Capture the cell that displays the provided text and extract its (x, y) central coordinate. 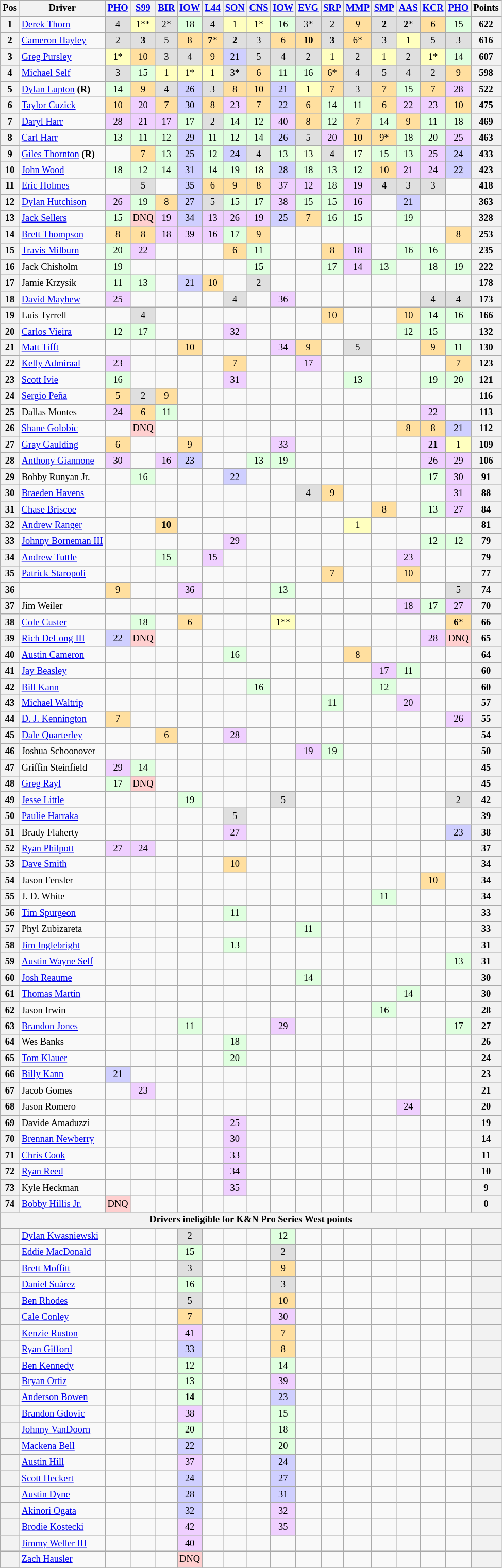
418 (486, 186)
Austin Hill (62, 1462)
67 (10, 1091)
SRP (332, 8)
616 (486, 41)
Rich DeLong III (62, 639)
113 (486, 412)
116 (486, 397)
Carlos Vieira (62, 332)
463 (486, 138)
112 (486, 429)
Wes Banks (62, 1043)
Johnny VanDoorn (62, 1430)
166 (486, 315)
Dylan Lupton (R) (62, 90)
Carl Harr (62, 138)
61 (10, 994)
Paulie Harraka (62, 816)
Chase Briscoe (62, 509)
253 (486, 235)
Johnny Borneman III (62, 542)
71 (10, 1156)
Shane Golobic (62, 429)
Brandon Gdovic (62, 1413)
Jack Sellers (62, 218)
BIR (166, 8)
51 (10, 832)
Bobby Hillis Jr. (62, 1204)
Jamie Krzysik (62, 283)
58 (10, 946)
Kyle Heckman (62, 1188)
Scott Ivie (62, 380)
Phyl Zubizareta (62, 929)
121 (486, 380)
46 (10, 752)
Ben Rhodes (62, 1301)
Jack Chisholm (62, 267)
Pos (10, 8)
Michael Waltrip (62, 704)
Ryan Philpott (62, 849)
88 (486, 493)
106 (486, 461)
363 (486, 202)
Dylan Hutchison (62, 202)
328 (486, 218)
Points (486, 8)
Thomas Martin (62, 994)
Jason Romero (62, 1107)
109 (486, 445)
63 (10, 1026)
L44 (213, 8)
Jason Irwin (62, 1010)
KCR (433, 8)
91 (486, 477)
Braeden Havens (62, 493)
469 (486, 122)
59 (10, 961)
Scott Heckert (62, 1478)
81 (486, 525)
Jason Fensler (62, 881)
David Mayhew (62, 300)
Anthony Giannone (62, 461)
Giles Thornton (R) (62, 154)
Austin Dyne (62, 1495)
598 (486, 73)
622 (486, 25)
Cameron Hayley (62, 41)
Daryl Harr (62, 122)
Brett Thompson (62, 235)
MMP (358, 8)
Brett Moffitt (62, 1268)
0 (486, 1204)
AAS (408, 8)
Daniel Suárez (62, 1285)
Brandon Jones (62, 1026)
Ryan Reed (62, 1171)
Brodie Kostecki (62, 1527)
Taylor Cuzick (62, 105)
Jacob Gomes (62, 1091)
Billy Kann (62, 1075)
Andrew Ranger (62, 525)
Davide Amaduzzi (62, 1123)
84 (486, 509)
Austin Cameron (62, 654)
Dallas Montes (62, 412)
Josh Reaume (62, 978)
EVG (308, 8)
43 (10, 704)
49 (10, 800)
Tom Klauer (62, 1058)
77 (486, 574)
CNS (259, 8)
173 (486, 300)
SMP (384, 8)
123 (486, 364)
132 (486, 332)
Bobby Runyan Jr. (62, 477)
Ben Kennedy (62, 1365)
Dave Smith (62, 864)
Jesse Little (62, 800)
235 (486, 250)
Matt Tifft (62, 348)
Tim Spurgeon (62, 913)
475 (486, 105)
D. J. Kennington (62, 719)
Derek Thorn (62, 25)
Jim Weiler (62, 606)
Zach Hausler (62, 1560)
Ryan Gifford (62, 1350)
52 (10, 849)
423 (486, 170)
Drivers ineligible for K&N Pro Series West points (250, 1220)
Sergio Peña (62, 397)
S99 (143, 8)
7* (213, 41)
53 (10, 864)
Brady Flaherty (62, 832)
72 (10, 1171)
Dylan Kwasniewski (62, 1236)
178 (486, 283)
Cale Conley (62, 1317)
J. D. White (62, 897)
Chris Cook (62, 1156)
SON (235, 8)
Greg Rayl (62, 784)
Jim Inglebright (62, 946)
Patrick Staropoli (62, 574)
433 (486, 154)
Griffin Steinfield (62, 768)
Austin Wayne Self (62, 961)
Brennan Newberry (62, 1139)
Driver (62, 8)
73 (10, 1188)
Gray Gaulding (62, 445)
John Wood (62, 170)
Cole Custer (62, 622)
Anderson Bowen (62, 1398)
Eric Holmes (62, 186)
69 (10, 1123)
Akinori Ogata (62, 1510)
56 (10, 913)
Kelly Admiraal (62, 364)
222 (486, 267)
Jay Beasley (62, 671)
62 (10, 1010)
48 (10, 784)
Greg Pursley (62, 57)
9* (384, 138)
607 (486, 57)
522 (486, 90)
Kenzie Ruston (62, 1333)
68 (10, 1107)
Luis Tyrrell (62, 315)
Andrew Tuttle (62, 557)
130 (486, 348)
Mackena Bell (62, 1446)
Jimmy Weller III (62, 1543)
Bryan Ortiz (62, 1382)
Eddie MacDonald (62, 1253)
Bill Kann (62, 687)
47 (10, 768)
Travis Milburn (62, 250)
44 (10, 719)
Dale Quarterley (62, 736)
Joshua Schoonover (62, 752)
Michael Self (62, 73)
